Provide the (X, Y) coordinate of the cell's center where the given text is located.  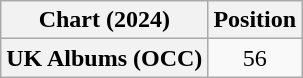
UK Albums (OCC) (104, 58)
Position (255, 20)
Chart (2024) (104, 20)
56 (255, 58)
